Pinpoint the cell where the given text exists, returning its [x, y] midpoint coordinate. 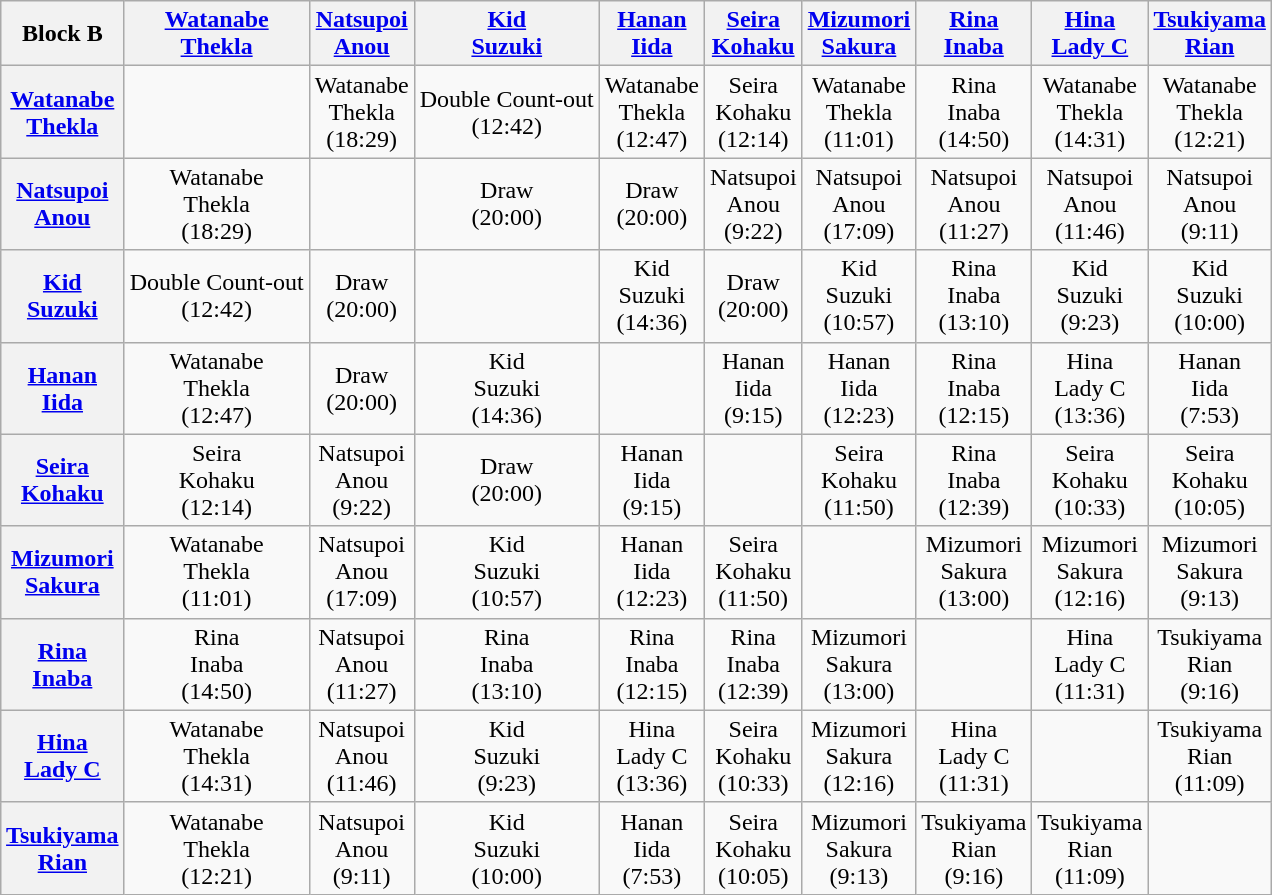
Block B [63, 34]
